Return the (X, Y) coordinate for the center point of the cell that contains the specified text.  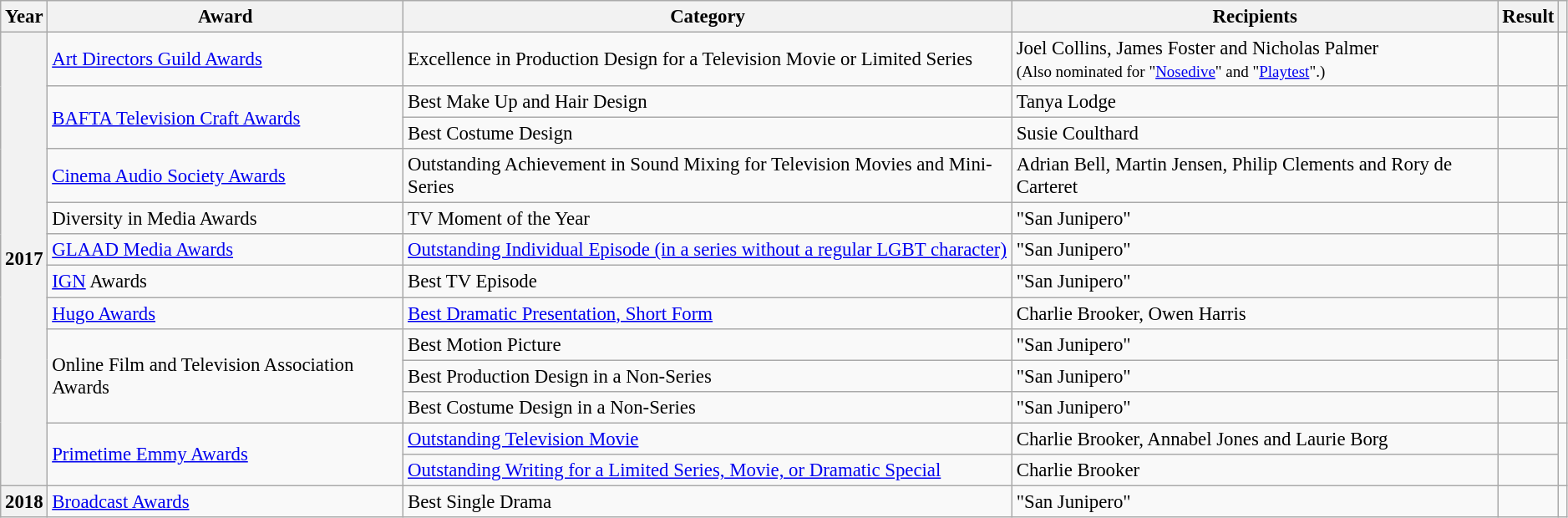
Outstanding Writing for a Limited Series, Movie, or Dramatic Special (708, 470)
Excellence in Production Design for a Television Movie or Limited Series (708, 60)
Adrian Bell, Martin Jensen, Philip Clements and Rory de Carteret (1255, 175)
Tanya Lodge (1255, 102)
Best Make Up and Hair Design (708, 102)
2017 (24, 259)
Online Film and Television Association Awards (226, 376)
Best Dramatic Presentation, Short Form (708, 313)
Best Single Drama (708, 501)
Outstanding Television Movie (708, 439)
GLAAD Media Awards (226, 250)
Best Motion Picture (708, 344)
IGN Awards (226, 282)
Joel Collins, James Foster and Nicholas Palmer (Also nominated for "Nosedive" and "Playtest".) (1255, 60)
Broadcast Awards (226, 501)
Hugo Awards (226, 313)
Art Directors Guild Awards (226, 60)
Best Costume Design (708, 134)
TV Moment of the Year (708, 219)
Award (226, 17)
Outstanding Achievement in Sound Mixing for Television Movies and Mini-Series (708, 175)
Best TV Episode (708, 282)
Susie Coulthard (1255, 134)
Recipients (1255, 17)
Diversity in Media Awards (226, 219)
Charlie Brooker, Annabel Jones and Laurie Borg (1255, 439)
Outstanding Individual Episode (in a series without a regular LGBT character) (708, 250)
2018 (24, 501)
BAFTA Television Craft Awards (226, 117)
Primetime Emmy Awards (226, 455)
Best Production Design in a Non-Series (708, 376)
Year (24, 17)
Cinema Audio Society Awards (226, 175)
Charlie Brooker (1255, 470)
Category (708, 17)
Best Costume Design in a Non-Series (708, 407)
Result (1529, 17)
Charlie Brooker, Owen Harris (1255, 313)
